Detect which cell encompasses the target text, then output its [x, y] center coordinate. 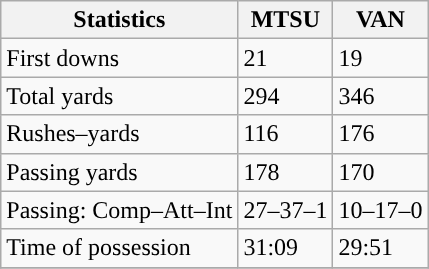
294 [286, 96]
Total yards [120, 96]
First downs [120, 58]
10–17–0 [380, 210]
346 [380, 96]
Time of possession [120, 248]
21 [286, 58]
Statistics [120, 20]
Passing yards [120, 172]
19 [380, 58]
VAN [380, 20]
116 [286, 134]
27–37–1 [286, 210]
Passing: Comp–Att–Int [120, 210]
176 [380, 134]
178 [286, 172]
MTSU [286, 20]
170 [380, 172]
Rushes–yards [120, 134]
31:09 [286, 248]
29:51 [380, 248]
